From the cell containing the given text, extract its center point as [x, y] coordinate. 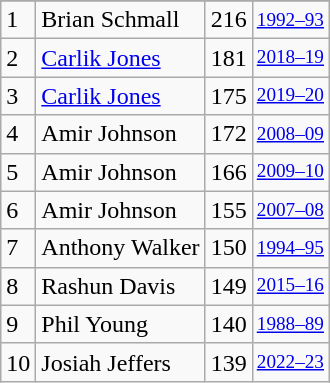
2007–08 [290, 210]
2019–20 [290, 96]
155 [228, 210]
3 [18, 96]
2009–10 [290, 172]
175 [228, 96]
Josiah Jeffers [120, 362]
166 [228, 172]
1 [18, 20]
150 [228, 248]
5 [18, 172]
216 [228, 20]
1988–89 [290, 324]
10 [18, 362]
Phil Young [120, 324]
2018–19 [290, 58]
Brian Schmall [120, 20]
2 [18, 58]
7 [18, 248]
2015–16 [290, 286]
172 [228, 134]
140 [228, 324]
6 [18, 210]
9 [18, 324]
2008–09 [290, 134]
Rashun Davis [120, 286]
4 [18, 134]
181 [228, 58]
1992–93 [290, 20]
8 [18, 286]
139 [228, 362]
Anthony Walker [120, 248]
1994–95 [290, 248]
2022–23 [290, 362]
149 [228, 286]
